From the cell containing the given text, extract its center point as (x, y) coordinate. 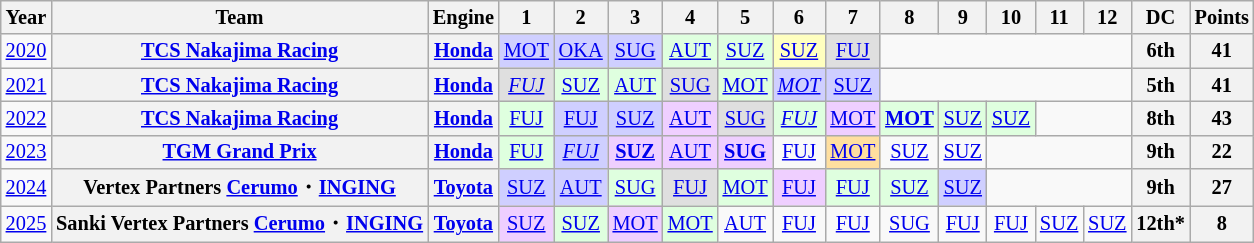
2020 (26, 51)
2021 (26, 85)
10 (1011, 17)
5 (746, 17)
2025 (26, 224)
Sanki Vertex Partners Cerumo・INGING (240, 224)
Year (26, 17)
5th (1160, 85)
Vertex Partners Cerumo・INGING (240, 188)
Team (240, 17)
22 (1222, 152)
8th (1160, 118)
12th* (1160, 224)
6th (1160, 51)
OKA (581, 51)
6 (800, 17)
1 (526, 17)
9 (963, 17)
7 (852, 17)
TGM Grand Prix (240, 152)
2022 (26, 118)
Points (1222, 17)
2024 (26, 188)
Engine (464, 17)
4 (690, 17)
27 (1222, 188)
2023 (26, 152)
2 (581, 17)
43 (1222, 118)
DC (1160, 17)
11 (1059, 17)
12 (1107, 17)
3 (636, 17)
